For the text-containing cell, return its midpoint in (x, y) coordinate format. 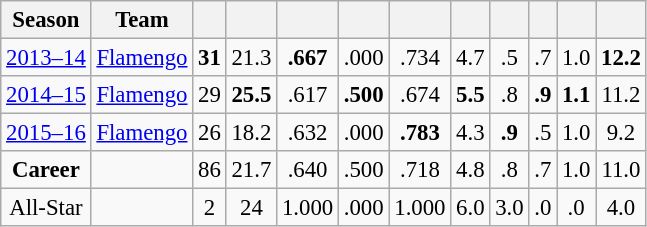
9.2 (621, 133)
5.5 (470, 95)
.734 (420, 58)
6.0 (470, 208)
11.0 (621, 170)
25.5 (251, 95)
4.7 (470, 58)
4.8 (470, 170)
2015–16 (46, 133)
3.0 (510, 208)
21.7 (251, 170)
.718 (420, 170)
2013–14 (46, 58)
4.3 (470, 133)
.632 (308, 133)
86 (210, 170)
.640 (308, 170)
All-Star (46, 208)
1.1 (576, 95)
26 (210, 133)
21.3 (251, 58)
11.2 (621, 95)
.674 (420, 95)
12.2 (621, 58)
24 (251, 208)
18.2 (251, 133)
.617 (308, 95)
Team (142, 20)
4.0 (621, 208)
31 (210, 58)
Season (46, 20)
.783 (420, 133)
2 (210, 208)
29 (210, 95)
2014–15 (46, 95)
Career (46, 170)
.667 (308, 58)
